From the cell containing the given text, extract its center point as (x, y) coordinate. 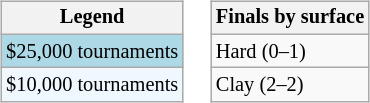
Hard (0–1) (290, 51)
Finals by surface (290, 18)
$25,000 tournaments (92, 51)
$10,000 tournaments (92, 85)
Legend (92, 18)
Clay (2–2) (290, 85)
